Search for the cell housing the specified text and yield its [X, Y] center coordinate. 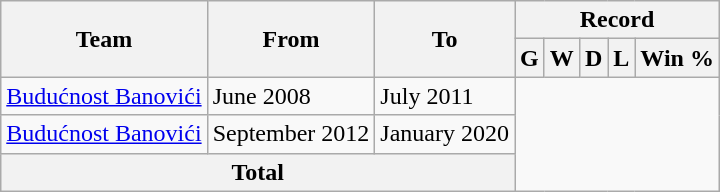
W [562, 58]
September 2012 [291, 134]
Record [618, 20]
L [622, 58]
Team [104, 39]
June 2008 [291, 96]
January 2020 [445, 134]
From [291, 39]
To [445, 39]
July 2011 [445, 96]
G [530, 58]
D [593, 58]
Total [258, 172]
Win % [678, 58]
